Return (x, y) of the center of cell containing provided text 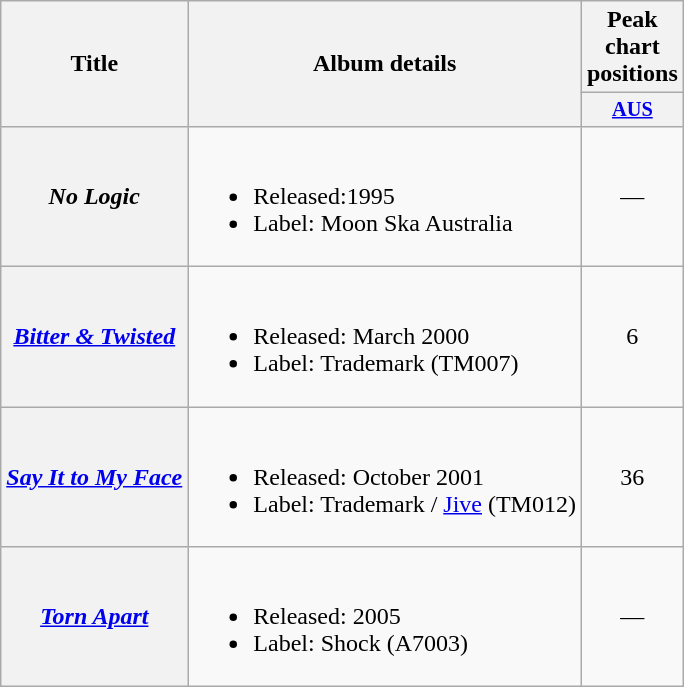
Title (94, 64)
AUS (632, 110)
Released: March 2000Label: Trademark (TM007) (385, 337)
36 (632, 477)
Released: 2005Label: Shock (A7003) (385, 617)
No Logic (94, 196)
6 (632, 337)
Released: October 2001Label: Trademark / Jive (TM012) (385, 477)
Peak chart positions (632, 47)
Say It to My Face (94, 477)
Torn Apart (94, 617)
Released:1995Label: Moon Ska Australia (385, 196)
Bitter & Twisted (94, 337)
Album details (385, 64)
